Extract the (X, Y) coordinate from the center of the cell holding the provided text.  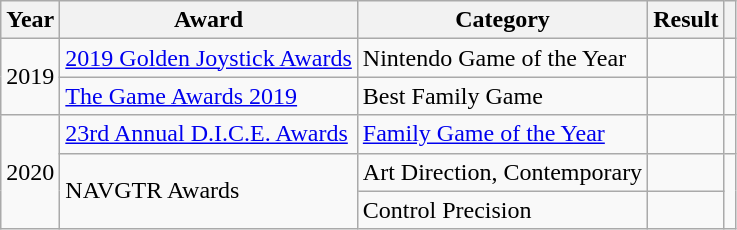
Result (686, 20)
Award (209, 20)
Best Family Game (502, 96)
Family Game of the Year (502, 134)
2019 Golden Joystick Awards (209, 58)
Art Direction, Contemporary (502, 172)
23rd Annual D.I.C.E. Awards (209, 134)
Nintendo Game of the Year (502, 58)
Year (30, 20)
2019 (30, 77)
Category (502, 20)
The Game Awards 2019 (209, 96)
NAVGTR Awards (209, 191)
Control Precision (502, 210)
2020 (30, 172)
